Output the [x, y] coordinate of the center of the cell containing the given text.  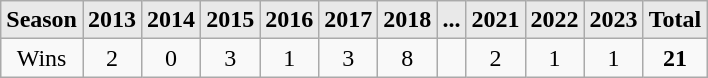
2014 [172, 20]
2021 [496, 20]
0 [172, 58]
8 [408, 58]
2015 [230, 20]
Total [675, 20]
2013 [112, 20]
21 [675, 58]
... [452, 20]
Wins [42, 58]
2017 [348, 20]
2022 [554, 20]
2018 [408, 20]
2023 [614, 20]
2016 [290, 20]
Season [42, 20]
